Output the [X, Y] coordinate of the center of the cell containing the given text.  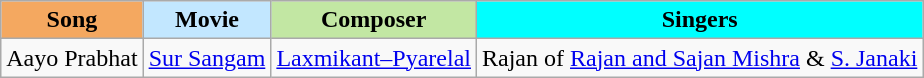
Movie [207, 20]
Rajan of Rajan and Sajan Mishra & S. Janaki [700, 58]
Aayo Prabhat [72, 58]
Song [72, 20]
Laxmikant–Pyarelal [374, 58]
Composer [374, 20]
Singers [700, 20]
Sur Sangam [207, 58]
